Return the (x, y) coordinate for the center point of the cell that contains the specified text.  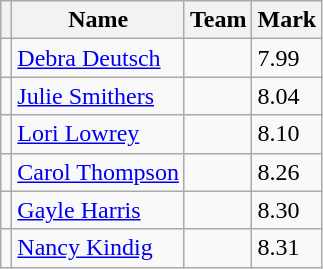
Gayle Harris (98, 210)
Lori Lowrey (98, 134)
8.26 (287, 172)
Mark (287, 20)
Name (98, 20)
Nancy Kindig (98, 248)
8.04 (287, 96)
Julie Smithers (98, 96)
8.30 (287, 210)
8.10 (287, 134)
7.99 (287, 58)
Team (218, 20)
Carol Thompson (98, 172)
Debra Deutsch (98, 58)
8.31 (287, 248)
